Output the [x, y] coordinate of the center of the cell containing the given text.  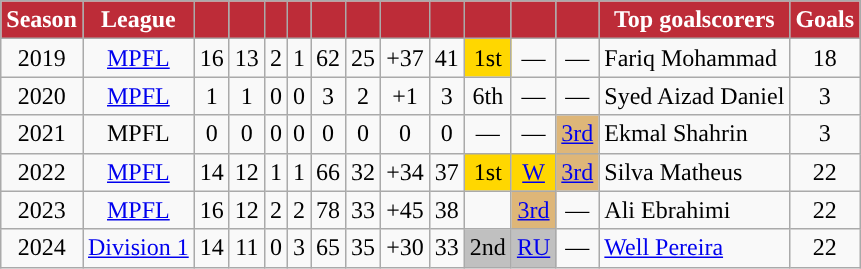
Ali Ebrahimi [694, 210]
78 [328, 210]
37 [446, 172]
+1 [406, 96]
32 [364, 172]
11 [246, 248]
Season [42, 20]
2019 [42, 58]
35 [364, 248]
Well Pereira [694, 248]
League [138, 20]
41 [446, 58]
RU [533, 248]
2022 [42, 172]
Fariq Mohammad [694, 58]
6th [488, 96]
2023 [42, 210]
62 [328, 58]
2020 [42, 96]
25 [364, 58]
Division 1 [138, 248]
38 [446, 210]
66 [328, 172]
2021 [42, 134]
Ekmal Shahrin [694, 134]
+37 [406, 58]
+30 [406, 248]
2nd [488, 248]
13 [246, 58]
18 [825, 58]
+34 [406, 172]
Goals [825, 20]
Syed Aizad Daniel [694, 96]
+45 [406, 210]
2024 [42, 248]
W [533, 172]
65 [328, 248]
Silva Matheus [694, 172]
Top goalscorers [694, 20]
